Locate the cell with the specified text and output its (X, Y) center coordinate. 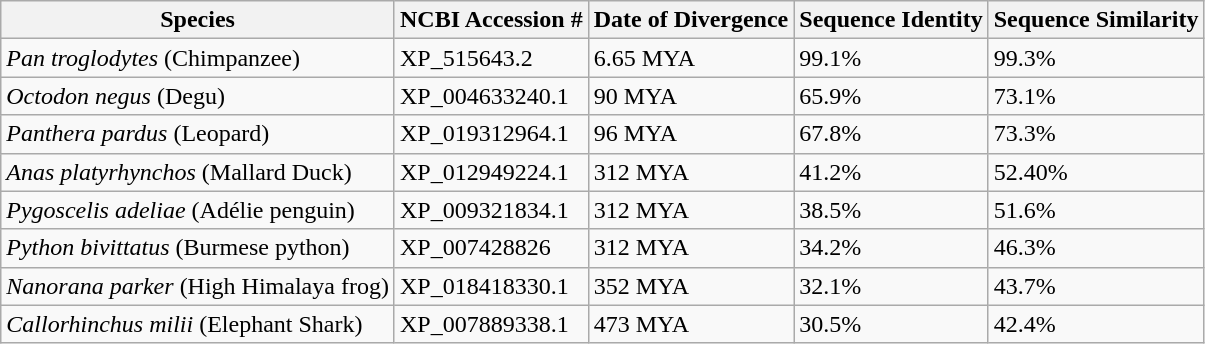
67.8% (891, 134)
99.3% (1096, 58)
Nanorana parker (High Himalaya frog) (198, 286)
XP_019312964.1 (491, 134)
Python bivittatus (Burmese python) (198, 248)
XP_515643.2 (491, 58)
Sequence Identity (891, 20)
46.3% (1096, 248)
65.9% (891, 96)
34.2% (891, 248)
42.4% (1096, 324)
XP_009321834.1 (491, 210)
6.65 MYA (691, 58)
96 MYA (691, 134)
Date of Divergence (691, 20)
473 MYA (691, 324)
Octodon negus (Degu) (198, 96)
51.6% (1096, 210)
99.1% (891, 58)
52.40% (1096, 172)
43.7% (1096, 286)
XP_007428826 (491, 248)
Anas platyrhynchos (Mallard Duck) (198, 172)
Callorhinchus milii (Elephant Shark) (198, 324)
XP_007889338.1 (491, 324)
30.5% (891, 324)
XP_018418330.1 (491, 286)
Panthera pardus (Leopard) (198, 134)
90 MYA (691, 96)
Pan troglodytes (Chimpanzee) (198, 58)
NCBI Accession # (491, 20)
38.5% (891, 210)
XP_004633240.1 (491, 96)
73.3% (1096, 134)
Sequence Similarity (1096, 20)
352 MYA (691, 286)
Pygoscelis adeliae (Adélie penguin) (198, 210)
41.2% (891, 172)
73.1% (1096, 96)
Species (198, 20)
XP_012949224.1 (491, 172)
32.1% (891, 286)
